For the text-containing cell, return its midpoint in (X, Y) coordinate format. 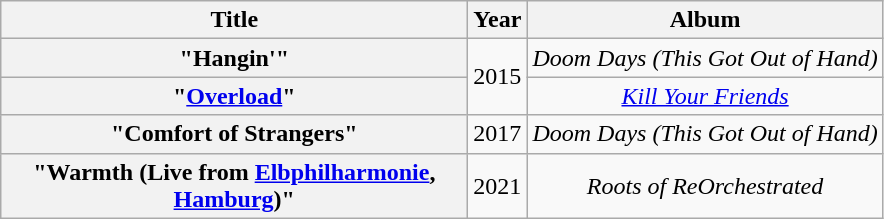
Year (498, 20)
Kill Your Friends (705, 96)
"Warmth (Live from Elbphilharmonie, Hamburg)" (234, 186)
"Overload" (234, 96)
2021 (498, 186)
Title (234, 20)
Roots of ReOrchestrated (705, 186)
Album (705, 20)
2015 (498, 77)
2017 (498, 134)
"Comfort of Strangers" (234, 134)
"Hangin'" (234, 58)
